Output the (x, y) coordinate of the center of the cell containing the given text.  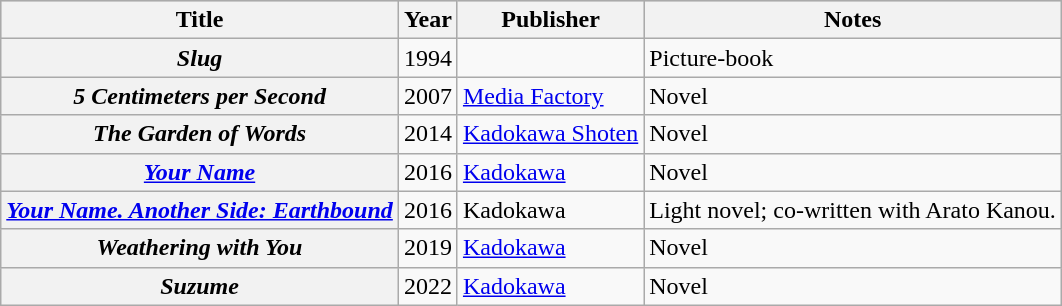
The Garden of Words (200, 134)
Suzume (200, 286)
Title (200, 20)
Light novel; co-written with Arato Kanou. (853, 210)
Media Factory (550, 96)
Kadokawa Shoten (550, 134)
2007 (428, 96)
Your Name (200, 172)
Your Name. Another Side: Earthbound (200, 210)
Notes (853, 20)
2019 (428, 248)
Slug (200, 58)
2014 (428, 134)
Picture-book (853, 58)
Year (428, 20)
5 Centimeters per Second (200, 96)
1994 (428, 58)
Weathering with You (200, 248)
Publisher (550, 20)
2022 (428, 286)
